From the cell containing the given text, extract its center point as [x, y] coordinate. 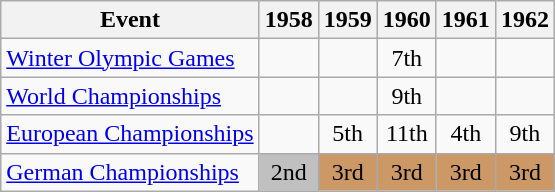
Event [130, 20]
1961 [466, 20]
1958 [288, 20]
11th [406, 134]
2nd [288, 172]
European Championships [130, 134]
4th [466, 134]
Winter Olympic Games [130, 58]
World Championships [130, 96]
5th [348, 134]
1962 [524, 20]
1960 [406, 20]
German Championships [130, 172]
1959 [348, 20]
7th [406, 58]
